Extract the [x, y] coordinate from the center of the cell holding the provided text.  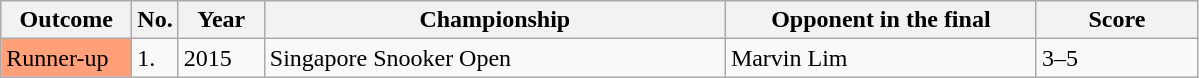
No. [155, 20]
3–5 [1116, 58]
1. [155, 58]
Singapore Snooker Open [494, 58]
Year [221, 20]
Championship [494, 20]
Opponent in the final [880, 20]
2015 [221, 58]
Runner-up [66, 58]
Outcome [66, 20]
Score [1116, 20]
Marvin Lim [880, 58]
